Determine the (x, y) coordinate at the center of the cell enclosing the given text.  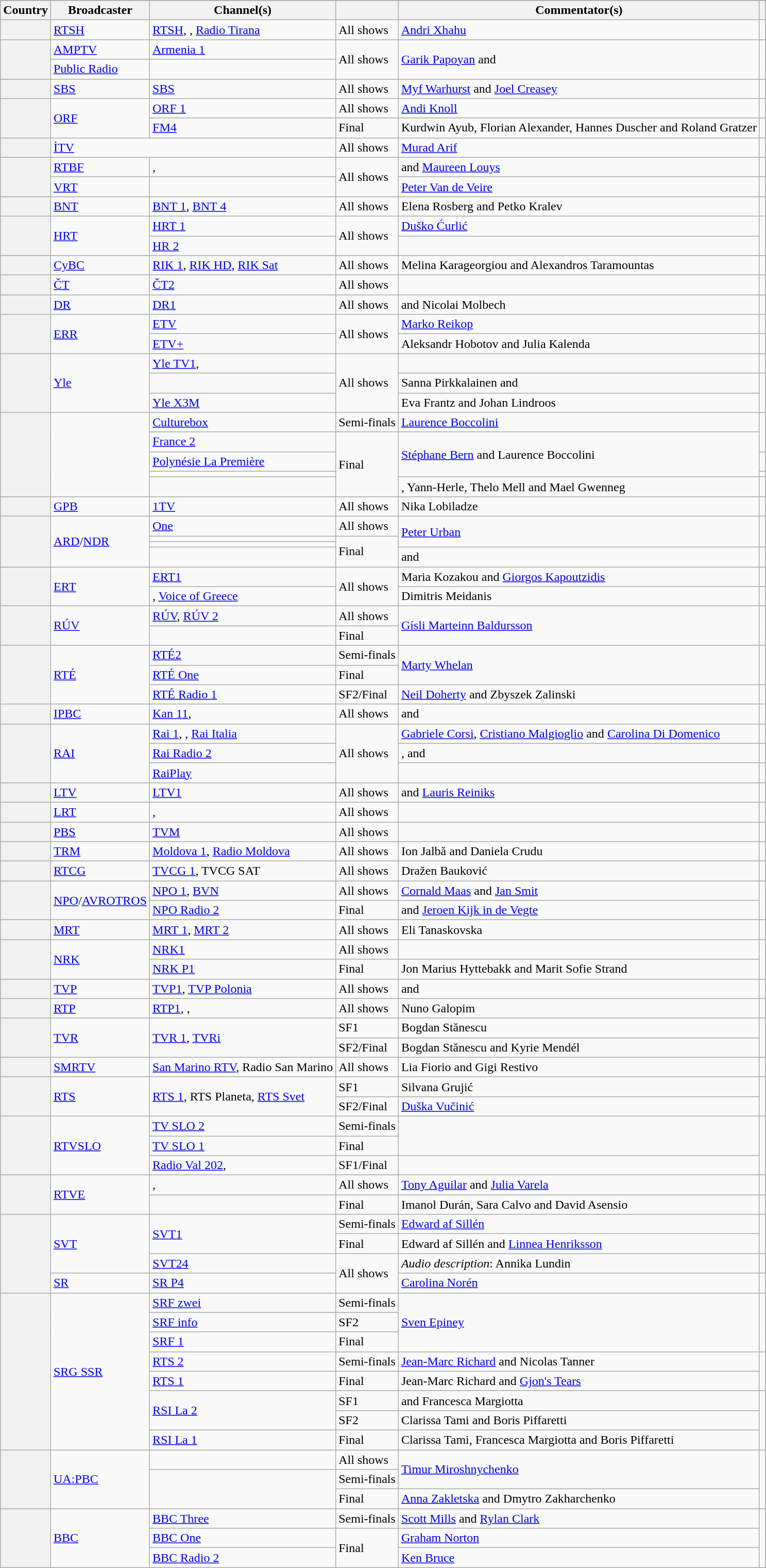
ORF (100, 118)
SRF 1 (243, 1342)
Kan 11, (243, 714)
ETV+ (243, 344)
Duška Vučinić (579, 1106)
Andi Knoll (579, 108)
TVR 1, TVRi (243, 1038)
RaiPlay (243, 773)
RTCG (100, 871)
Scott Mills and Rylan Clark (579, 1519)
Broadcaster (100, 10)
ERR (100, 334)
Kurdwin Ayub, Florian Alexander, Hannes Duscher and Roland Gratzer (579, 128)
Peter Urban (579, 531)
IPBC (100, 714)
Clarissa Tami, Francesca Margiotta and Boris Piffaretti (579, 1440)
Bogdan Stănescu and Kyrie Mendél (579, 1047)
Nika Lobiladze (579, 506)
Murad Arif (579, 147)
Clarissa Tami and Boris Piffaretti (579, 1420)
NPO 1, BVN (243, 891)
NRK P1 (243, 969)
Nuno Galopim (579, 1008)
ČT2 (243, 285)
CyBC (100, 265)
SR (100, 1283)
Country (26, 10)
HR 2 (243, 246)
Garik Papoyan and (579, 59)
NPO Radio 2 (243, 910)
TVR (100, 1038)
Maria Kozakou and Giorgos Kapoutzidis (579, 577)
SR P4 (243, 1283)
RTS (100, 1096)
NRK1 (243, 949)
France 2 (243, 442)
RTÉ Radio 1 (243, 694)
and Lauris Reiniks (579, 792)
RIK 1, RIK HD, RIK Sat (243, 265)
TRM (100, 852)
TVM (243, 831)
Culturebox (243, 422)
Edward af Sillén (579, 1224)
Jon Marius Hyttebakk and Marit Sofie Strand (579, 969)
Moldova 1, Radio Moldova (243, 852)
BNT 1, BNT 4 (243, 206)
Cornald Maas and Jan Smit (579, 891)
Ion Jalbă and Daniela Crudu (579, 852)
Channel(s) (243, 10)
Aleksandr Hobotov and Julia Kalenda (579, 344)
Neil Doherty and Zbyszek Zalinski (579, 694)
ERT1 (243, 577)
ORF 1 (243, 108)
Laurence Boccolini (579, 422)
RAI (100, 753)
Gabriele Corsi, Cristiano Malgioglio and Carolina Di Domenico (579, 733)
ČT (100, 285)
, Voice of Greece (243, 596)
Peter Van de Veire (579, 187)
TV SLO 1 (243, 1146)
Jean-Marc Richard and Nicolas Tanner (579, 1361)
SVT1 (243, 1234)
, and (579, 753)
and Francesca Margiotta (579, 1400)
Elena Rosberg and Petko Kralev (579, 206)
RTBF (100, 167)
Marko Reikop (579, 324)
Carolina Norén (579, 1283)
RÚV (100, 626)
Lia Fiorio and Gigi Restivo (579, 1067)
GPB (100, 506)
Timur Miroshnychenko (579, 1469)
LTV1 (243, 792)
TVP (100, 989)
HRT (100, 236)
SF1/Final (367, 1165)
RTSH (100, 30)
RTS 1 (243, 1381)
TV SLO 2 (243, 1126)
UA:PBC (100, 1479)
BNT (100, 206)
RTÉ One (243, 675)
Eli Tanaskovska (579, 930)
Imanol Durán, Sara Calvo and David Asensio (579, 1205)
FM4 (243, 128)
RTVE (100, 1195)
Polynésie La Première (243, 461)
RSI La 1 (243, 1440)
Duško Ćurlić (579, 226)
SVT (100, 1244)
MRT 1, MRT 2 (243, 930)
NRK (100, 959)
RTSH, , Radio Tirana (243, 30)
RTS 2 (243, 1361)
Sanna Pirkkalainen and (579, 383)
RSI La 2 (243, 1410)
Melina Karageorgiou and Alexandros Taramountas (579, 265)
SVT24 (243, 1263)
TVCG 1, TVCG SAT (243, 871)
Tony Aguilar and Julia Varela (579, 1185)
SRF info (243, 1322)
BBC One (243, 1538)
RTVSLO (100, 1145)
Graham Norton (579, 1538)
LRT (100, 812)
İTV (193, 147)
RTP1, , (243, 1008)
Yle TV1, (243, 363)
Radio Val 202, (243, 1165)
SRG SSR (100, 1371)
One (243, 526)
Dražen Bauković (579, 871)
Dimitris Meidanis (579, 596)
Yle X3M (243, 403)
ARD/NDR (100, 541)
RTP (100, 1008)
San Marino RTV, Radio San Marino (243, 1067)
SMRTV (100, 1067)
Silvana Grujić (579, 1087)
LTV (100, 792)
BBC Radio 2 (243, 1558)
Gísli Marteinn Baldursson (579, 626)
RTÉ (100, 675)
Eva Frantz and Johan Lindroos (579, 403)
and Maureen Louys (579, 167)
DR (100, 305)
Myf Warhurst and Joel Creasey (579, 89)
BBC Three (243, 1519)
MRT (100, 930)
SRF zwei (243, 1303)
ETV (243, 324)
Yle (100, 383)
ERT (100, 587)
1TV (243, 506)
Rai 1, , Rai Italia (243, 733)
VRT (100, 187)
PBS (100, 831)
Stéphane Bern and Laurence Boccolini (579, 455)
Audio description: Annika Lundin (579, 1263)
Rai Radio 2 (243, 753)
RTÉ2 (243, 655)
Bogdan Stănescu (579, 1028)
and Nicolai Molbech (579, 305)
Commentator(s) (579, 10)
Edward af Sillén and Linnea Henriksson (579, 1244)
NPO/AVROTROS (100, 900)
TVP1, TVP Polonia (243, 989)
Public Radio (100, 69)
Ken Bruce (579, 1558)
RTS 1, RTS Planeta, RTS Svet (243, 1096)
BBC (100, 1538)
, Yann-Herle, Thelo Mell and Mael Gwenneg (579, 487)
Andri Xhahu (579, 30)
Armenia 1 (243, 49)
Sven Epiney (579, 1322)
Marty Whelan (579, 665)
HRT 1 (243, 226)
and Jeroen Kijk in de Vegte (579, 910)
RÚV, RÚV 2 (243, 616)
AMPTV (100, 49)
Anna Zakletska and Dmytro Zakharchenko (579, 1499)
Jean-Marc Richard and Gjon's Tears (579, 1381)
DR1 (243, 305)
